Determine the (X, Y) coordinate at the center of the cell enclosing the given text.  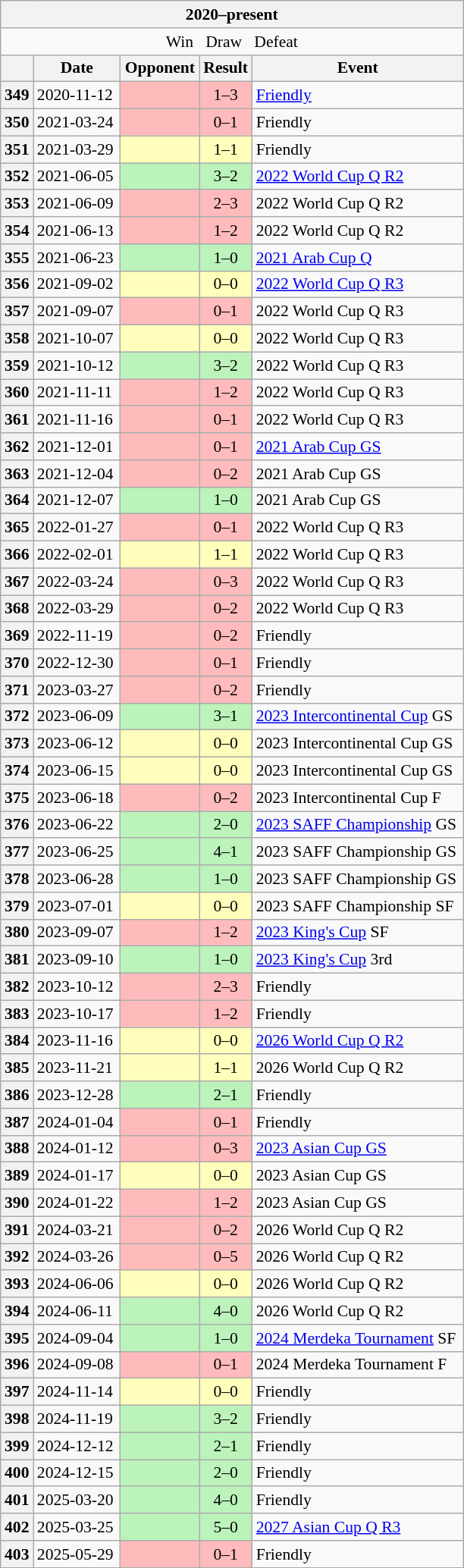
2021-10-12 (77, 365)
2024-11-19 (77, 1419)
2023 Intercontinental Cup F (358, 798)
371 (17, 690)
2023-10-17 (77, 1014)
2023-10-12 (77, 987)
2023 King's Cup 3rd (358, 960)
2021-06-23 (77, 258)
Event (358, 68)
379 (17, 906)
2023-06-09 (77, 717)
2021-09-07 (77, 312)
2021-11-11 (77, 393)
2022-02-01 (77, 555)
401 (17, 1501)
2021-11-16 (77, 420)
2020-11-12 (77, 96)
362 (17, 447)
2021-03-29 (77, 149)
387 (17, 1122)
399 (17, 1446)
386 (17, 1095)
2024-06-11 (77, 1311)
2023-12-28 (77, 1095)
2023-11-21 (77, 1068)
389 (17, 1176)
2022-11-19 (77, 636)
375 (17, 798)
2021-06-13 (77, 230)
2024 Merdeka Tournament SF (358, 1338)
0–5 (226, 1257)
2024 Merdeka Tournament F (358, 1365)
2022-12-30 (77, 663)
396 (17, 1365)
Result (226, 68)
2024-01-22 (77, 1203)
352 (17, 177)
2022-01-27 (77, 528)
4–1 (226, 852)
384 (17, 1041)
2024-09-08 (77, 1365)
2025-03-25 (77, 1527)
381 (17, 960)
2023 King's Cup SF (358, 933)
350 (17, 123)
2023-03-27 (77, 690)
2024-01-17 (77, 1176)
5–0 (226, 1527)
374 (17, 771)
373 (17, 744)
360 (17, 393)
2023-09-10 (77, 960)
2023-06-28 (77, 879)
2023-06-22 (77, 825)
383 (17, 1014)
361 (17, 420)
2021-09-02 (77, 284)
369 (17, 636)
385 (17, 1068)
2024-11-14 (77, 1392)
392 (17, 1257)
397 (17, 1392)
402 (17, 1527)
2021-12-04 (77, 474)
2023-07-01 (77, 906)
2024-01-12 (77, 1149)
2025-05-29 (77, 1554)
370 (17, 663)
364 (17, 500)
355 (17, 258)
359 (17, 365)
363 (17, 474)
2021-10-07 (77, 339)
2024-12-15 (77, 1473)
378 (17, 879)
398 (17, 1419)
2021-06-09 (77, 204)
2022-03-24 (77, 582)
2024-01-04 (77, 1122)
2021-12-07 (77, 500)
403 (17, 1554)
2022-03-29 (77, 609)
372 (17, 717)
2021-12-01 (77, 447)
353 (17, 204)
365 (17, 528)
390 (17, 1203)
2023-06-18 (77, 798)
3–1 (226, 717)
2023-06-15 (77, 771)
2025-03-20 (77, 1501)
366 (17, 555)
2024-09-04 (77, 1338)
1–3 (226, 96)
393 (17, 1284)
2024-12-12 (77, 1446)
2023-11-16 (77, 1041)
2023-09-07 (77, 933)
2021-06-05 (77, 177)
367 (17, 582)
388 (17, 1149)
400 (17, 1473)
356 (17, 284)
395 (17, 1338)
380 (17, 933)
Win Draw Defeat (232, 42)
377 (17, 852)
354 (17, 230)
2023-06-12 (77, 744)
2024-06-06 (77, 1284)
382 (17, 987)
2027 Asian Cup Q R3 (358, 1527)
394 (17, 1311)
2024-03-21 (77, 1230)
376 (17, 825)
2023-06-25 (77, 852)
349 (17, 96)
2024-03-26 (77, 1257)
2023 SAFF Championship SF (358, 906)
357 (17, 312)
Date (77, 68)
351 (17, 149)
Opponent (160, 68)
391 (17, 1230)
2021 Arab Cup Q (358, 258)
2020–present (232, 14)
358 (17, 339)
2021-03-24 (77, 123)
368 (17, 609)
